Determine the [x, y] coordinate at the center of the cell enclosing the given text.  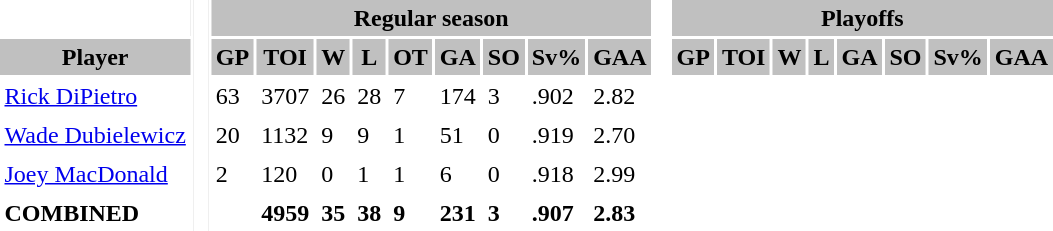
231 [458, 213]
38 [370, 213]
2.70 [620, 135]
51 [458, 135]
2 [232, 174]
2.99 [620, 174]
2.83 [620, 213]
Player [95, 57]
63 [232, 96]
Regular season [431, 18]
.902 [556, 96]
6 [458, 174]
20 [232, 135]
4959 [286, 213]
174 [458, 96]
35 [334, 213]
Playoffs [862, 18]
.919 [556, 135]
.918 [556, 174]
COMBINED [95, 213]
Rick DiPietro [95, 96]
2.82 [620, 96]
Wade Dubielewicz [95, 135]
3707 [286, 96]
1132 [286, 135]
Joey MacDonald [95, 174]
OT [411, 57]
120 [286, 174]
28 [370, 96]
.907 [556, 213]
7 [411, 96]
26 [334, 96]
